Capture the cell that displays the provided text and extract its [X, Y] central coordinate. 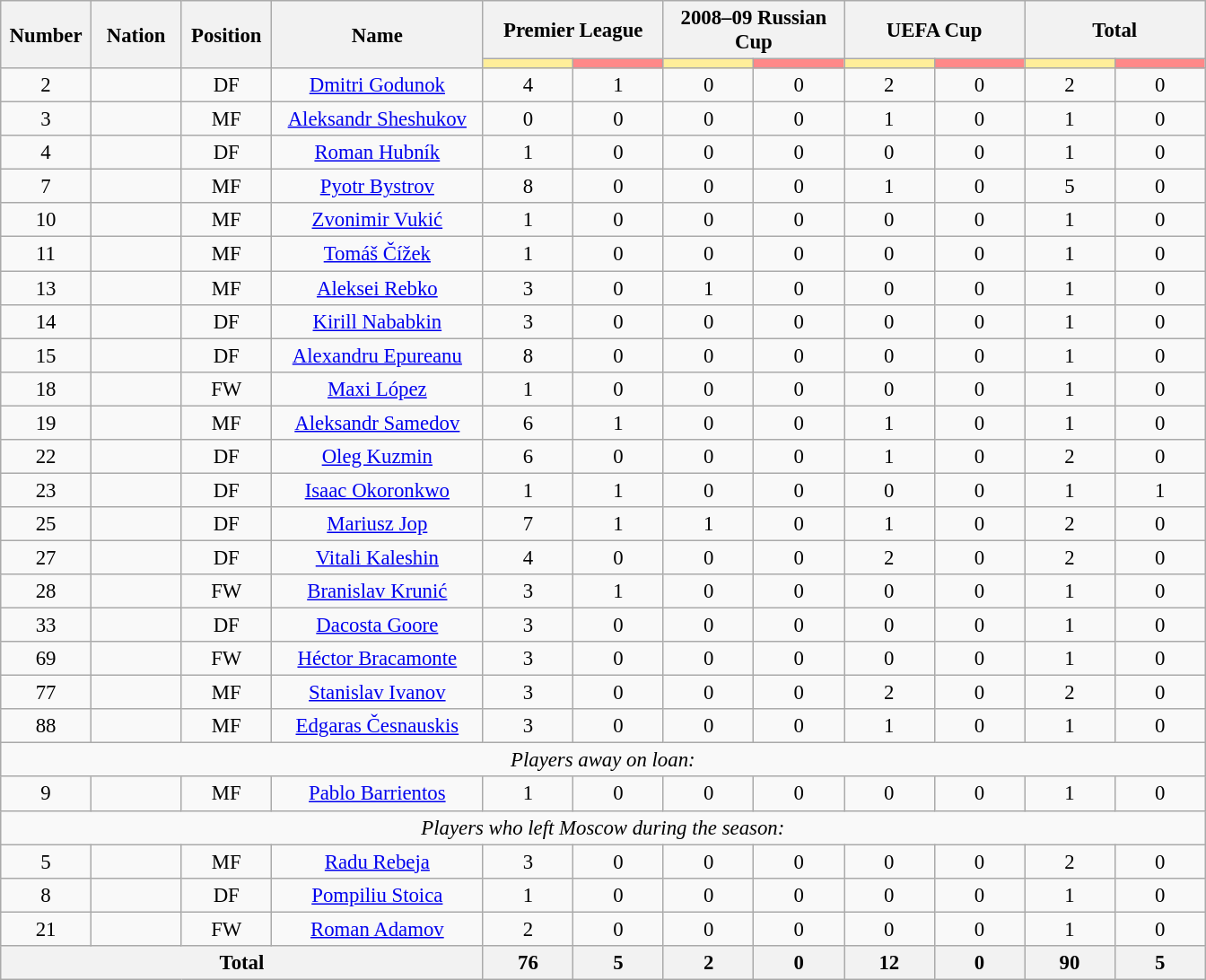
27 [47, 557]
Alexandru Epureanu [378, 355]
28 [47, 591]
88 [47, 726]
Roman Hubník [378, 153]
Premier League [572, 31]
Isaac Okoronkwo [378, 490]
2008–09 Russian Cup [754, 31]
Pablo Barrientos [378, 794]
13 [47, 288]
Edgaras Česnauskis [378, 726]
25 [47, 524]
Radu Rebeja [378, 862]
Oleg Kuzmin [378, 457]
12 [888, 963]
9 [47, 794]
11 [47, 254]
90 [1070, 963]
18 [47, 389]
69 [47, 659]
Roman Adamov [378, 929]
Pyotr Bystrov [378, 187]
UEFA Cup [933, 31]
Number [47, 34]
Players who left Moscow during the season: [603, 827]
33 [47, 626]
Zvonimir Vukić [378, 220]
Nation [136, 34]
22 [47, 457]
Tomáš Čížek [378, 254]
21 [47, 929]
Maxi López [378, 389]
Branislav Krunić [378, 591]
Kirill Nababkin [378, 321]
Dmitri Godunok [378, 85]
23 [47, 490]
Aleksei Rebko [378, 288]
Stanislav Ivanov [378, 693]
15 [47, 355]
Héctor Bracamonte [378, 659]
14 [47, 321]
Aleksandr Samedov [378, 423]
Dacosta Goore [378, 626]
Players away on loan: [603, 760]
10 [47, 220]
Vitali Kaleshin [378, 557]
77 [47, 693]
19 [47, 423]
Mariusz Jop [378, 524]
Name [378, 34]
Position [226, 34]
76 [528, 963]
Aleksandr Sheshukov [378, 119]
Pompiliu Stoica [378, 895]
